Identify which cell holds the provided text, then report its [X, Y] central coordinate. 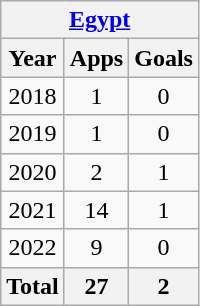
Egypt [100, 20]
14 [96, 210]
9 [96, 248]
Apps [96, 58]
Year [33, 58]
Goals [164, 58]
2021 [33, 210]
Total [33, 286]
2020 [33, 172]
2019 [33, 134]
2022 [33, 248]
2018 [33, 96]
27 [96, 286]
